Extract the (x, y) coordinate from the center of the cell holding the provided text.  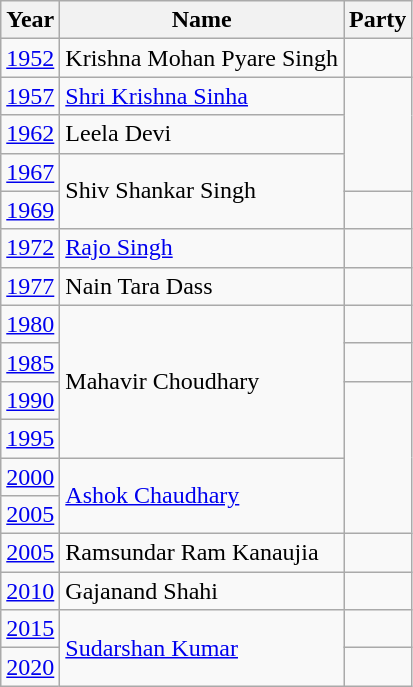
Party (378, 20)
Krishna Mohan Pyare Singh (202, 58)
Name (202, 20)
1967 (30, 172)
Leela Devi (202, 134)
1977 (30, 286)
Year (30, 20)
Shiv Shankar Singh (202, 191)
1962 (30, 134)
2000 (30, 477)
1980 (30, 324)
Nain Tara Dass (202, 286)
1969 (30, 210)
Sudarshan Kumar (202, 648)
1957 (30, 96)
1995 (30, 438)
Shri Krishna Sinha (202, 96)
2010 (30, 591)
1952 (30, 58)
2020 (30, 667)
Gajanand Shahi (202, 591)
Rajo Singh (202, 248)
Ramsundar Ram Kanaujia (202, 553)
2015 (30, 629)
1972 (30, 248)
Mahavir Choudhary (202, 381)
1990 (30, 400)
1985 (30, 362)
Ashok Chaudhary (202, 496)
